Provide the (x, y) coordinate of the cell's center where the given text is located.  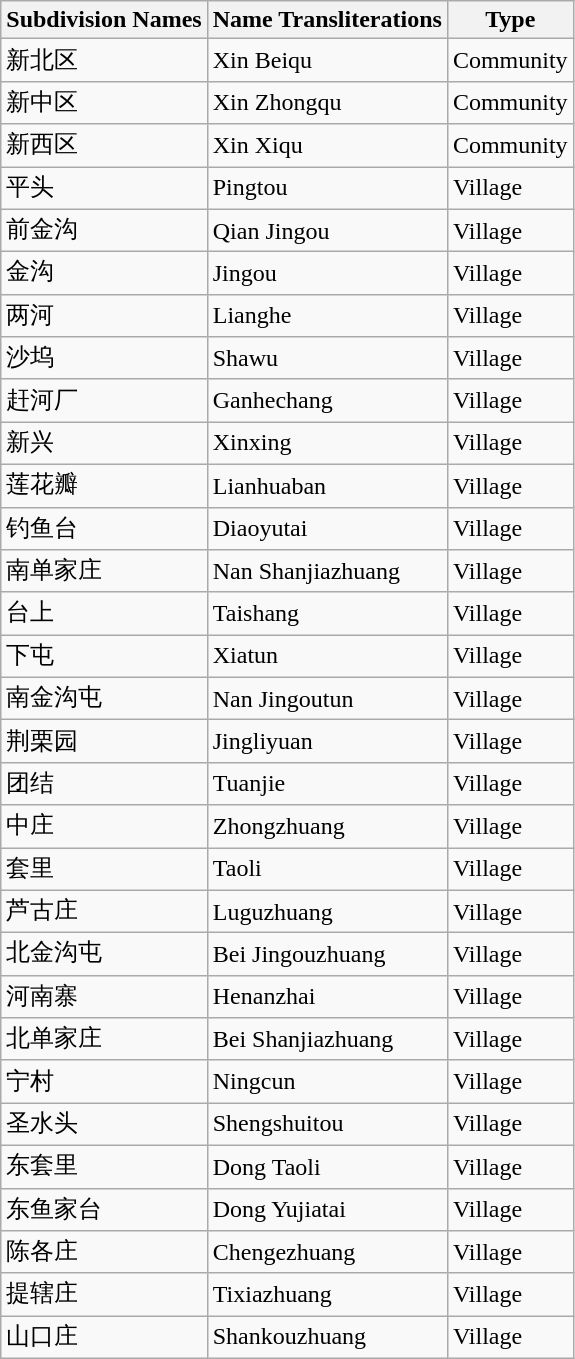
Pingtou (327, 188)
Xin Zhongqu (327, 102)
Luguzhuang (327, 912)
Zhongzhuang (327, 826)
Xiatun (327, 656)
Subdivision Names (104, 20)
Jingliyuan (327, 742)
Xin Beiqu (327, 60)
北单家庄 (104, 1040)
芦古庄 (104, 912)
东套里 (104, 1166)
Taishang (327, 614)
Xinxing (327, 444)
Shawu (327, 358)
Type (510, 20)
钓鱼台 (104, 528)
荆栗园 (104, 742)
下屯 (104, 656)
Bei Jingouzhuang (327, 954)
Lianghe (327, 316)
赶河厂 (104, 400)
新北区 (104, 60)
提辖庄 (104, 1294)
前金沟 (104, 230)
Tuanjie (327, 784)
中庄 (104, 826)
Qian Jingou (327, 230)
Name Transliterations (327, 20)
Dong Taoli (327, 1166)
Lianhuaban (327, 486)
宁村 (104, 1082)
南单家庄 (104, 572)
河南寨 (104, 996)
Ningcun (327, 1082)
Shengshuitou (327, 1124)
Henanzhai (327, 996)
北金沟屯 (104, 954)
Nan Shanjiazhuang (327, 572)
Xin Xiqu (327, 146)
Chengezhuang (327, 1252)
新西区 (104, 146)
Shankouzhuang (327, 1338)
套里 (104, 870)
圣水头 (104, 1124)
金沟 (104, 274)
Nan Jingoutun (327, 698)
Dong Yujiatai (327, 1210)
台上 (104, 614)
Jingou (327, 274)
Ganhechang (327, 400)
新兴 (104, 444)
沙坞 (104, 358)
平头 (104, 188)
团结 (104, 784)
两河 (104, 316)
Tixiazhuang (327, 1294)
Diaoyutai (327, 528)
山口庄 (104, 1338)
南金沟屯 (104, 698)
Taoli (327, 870)
莲花瓣 (104, 486)
陈各庄 (104, 1252)
新中区 (104, 102)
Bei Shanjiazhuang (327, 1040)
东鱼家台 (104, 1210)
